Return the [x, y] coordinate for the center point of the cell that contains the specified text.  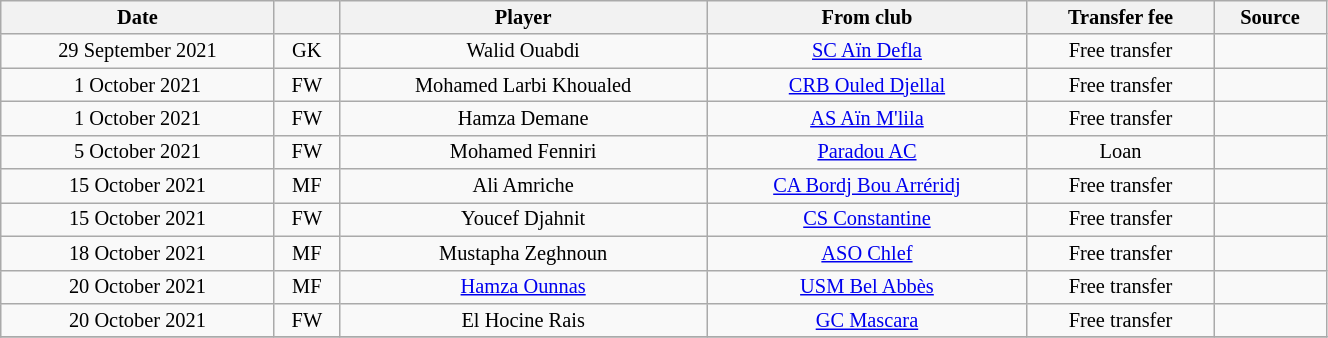
Hamza Demane [524, 118]
Walid Ouabdi [524, 51]
Ali Amriche [524, 186]
18 October 2021 [138, 253]
Mohamed Fenniri [524, 152]
Source [1270, 17]
ASO Chlef [867, 253]
Transfer fee [1120, 17]
CS Constantine [867, 219]
Loan [1120, 152]
GK [306, 51]
Hamza Ounnas [524, 287]
CA Bordj Bou Arréridj [867, 186]
El Hocine Rais [524, 320]
Paradou AC [867, 152]
Youcef Djahnit [524, 219]
SC Aïn Defla [867, 51]
AS Aïn M'lila [867, 118]
USM Bel Abbès [867, 287]
Player [524, 17]
GC Mascara [867, 320]
5 October 2021 [138, 152]
Date [138, 17]
CRB Ouled Djellal [867, 85]
29 September 2021 [138, 51]
Mustapha Zeghnoun [524, 253]
Mohamed Larbi Khoualed [524, 85]
From club [867, 17]
